Determine the [X, Y] coordinate at the center of the cell enclosing the given text.  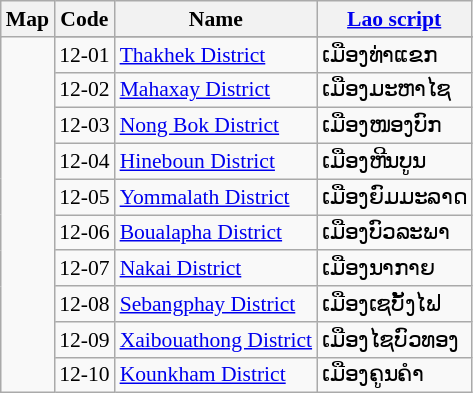
Lao script [394, 19]
ເມືອງໜອງບົກ [394, 126]
Nong Bok District [216, 126]
12-06 [84, 233]
Map [28, 19]
Sebangphay District [216, 304]
ເມືອງຍົມມະລາດ [394, 197]
12-07 [84, 269]
Nakai District [216, 269]
ເມືອງນາກາຍ [394, 269]
Code [84, 19]
12-02 [84, 90]
12-08 [84, 304]
Thakhek District [216, 55]
Mahaxay District [216, 90]
ເມືອງບົວລະພາ [394, 233]
Hineboun District [216, 162]
ເມືອງເຊບັ້ງໄຟ [394, 304]
12-03 [84, 126]
ເມືອງໄຊບົວທອງ [394, 340]
Xaibouathong District [216, 340]
Boualapha District [216, 233]
12-01 [84, 55]
ເມືອງທ່າແຂກ [394, 55]
Name [216, 19]
Kounkham District [216, 375]
12-04 [84, 162]
ເມືອງຫີນບູນ [394, 162]
12-05 [84, 197]
12-10 [84, 375]
Yommalath District [216, 197]
12-09 [84, 340]
ເມືອງຄູນຄຳ [394, 375]
ເມືອງມະຫາໄຊ [394, 90]
